Pinpoint the cell where the given text exists, returning its (X, Y) midpoint coordinate. 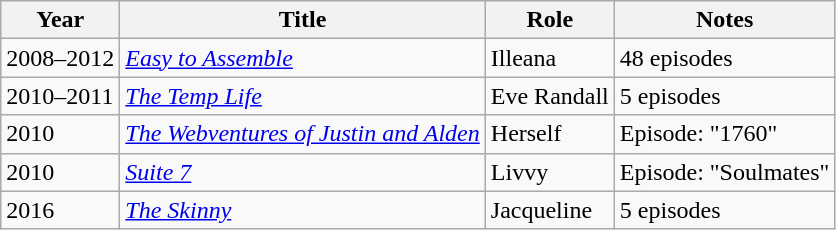
Livvy (550, 172)
Title (302, 20)
Suite 7 (302, 172)
Role (550, 20)
Easy to Assemble (302, 58)
The Temp Life (302, 96)
Illeana (550, 58)
Herself (550, 134)
Jacqueline (550, 210)
Episode: "1760" (724, 134)
Episode: "Soulmates" (724, 172)
The Webventures of Justin and Alden (302, 134)
2010–2011 (60, 96)
Eve Randall (550, 96)
48 episodes (724, 58)
The Skinny (302, 210)
Year (60, 20)
2008–2012 (60, 58)
2016 (60, 210)
Notes (724, 20)
